Output the (X, Y) coordinate of the center of the cell containing the given text.  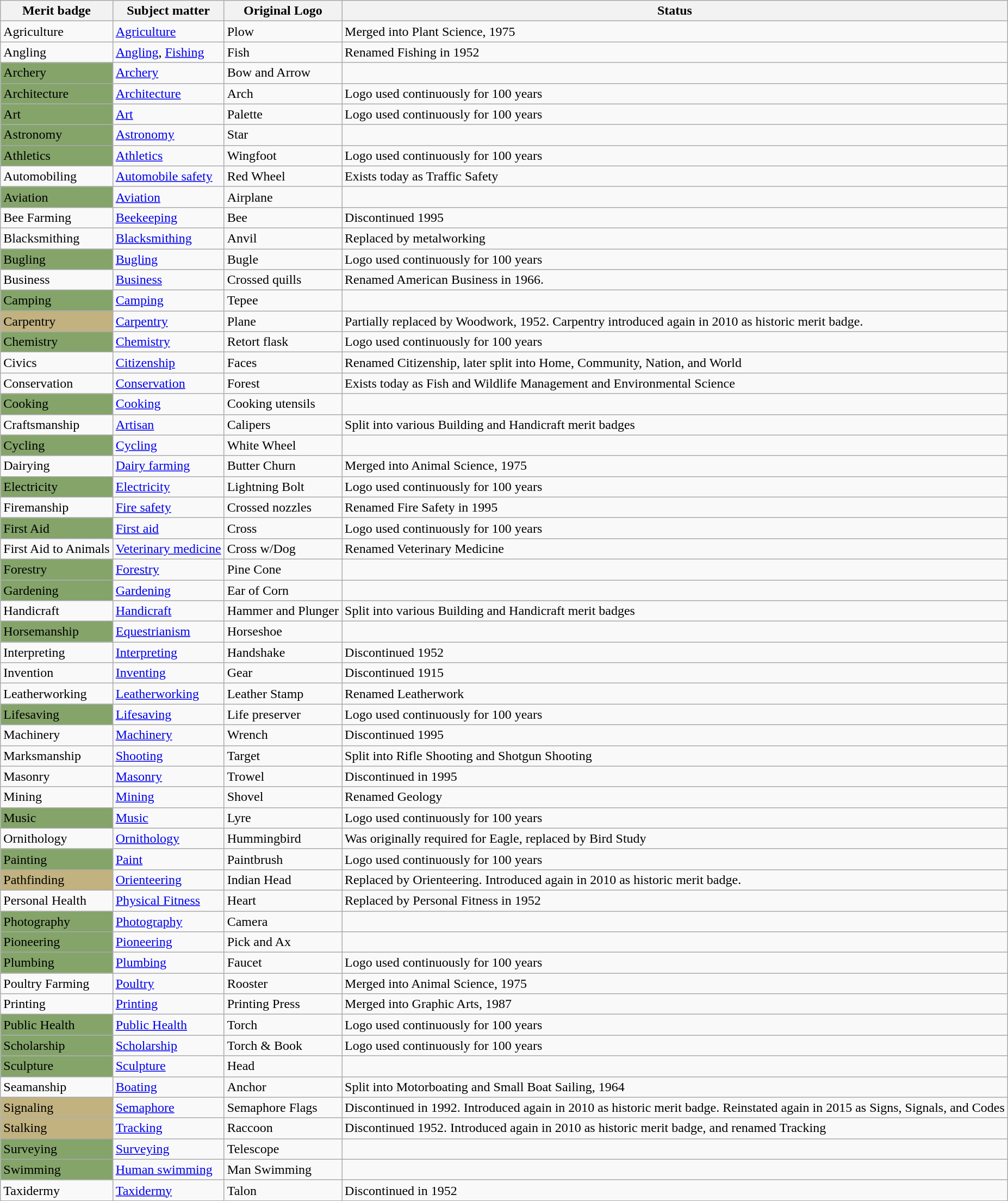
Lyre (283, 818)
Semaphore Flags (283, 1107)
Citizenship (169, 363)
Arch (283, 94)
Shooting (169, 756)
First Aid to Animals (57, 549)
Subject matter (169, 11)
Stalking (57, 1128)
Status (675, 11)
Rooster (283, 984)
Poultry (169, 984)
Torch (283, 1025)
White Wheel (283, 445)
Cross (283, 528)
Pathfinding (57, 880)
Bee (283, 217)
Renamed Fishing in 1952 (675, 52)
Replaced by metalworking (675, 238)
Renamed Veterinary Medicine (675, 549)
Hummingbird (283, 838)
Retort flask (283, 342)
Renamed Fire Safety in 1995 (675, 507)
Automobiling (57, 176)
Poultry Farming (57, 984)
Replaced by Personal Fitness in 1952 (675, 900)
Trowel (283, 776)
Paintbrush (283, 859)
Telescope (283, 1149)
Angling (57, 52)
Plow (283, 32)
Discontinued 1915 (675, 673)
Split into Motorboating and Small Boat Sailing, 1964 (675, 1087)
Discontinued in 1995 (675, 776)
Fish (283, 52)
Head (283, 1066)
Inventing (169, 673)
Bee Farming (57, 217)
Pick and Ax (283, 942)
Cooking utensils (283, 404)
Handshake (283, 652)
Dairy farming (169, 466)
Heart (283, 900)
Camera (283, 922)
Automobile safety (169, 176)
Physical Fitness (169, 900)
First Aid (57, 528)
Red Wheel (283, 176)
Merged into Plant Science, 1975 (675, 32)
Raccoon (283, 1128)
Crossed nozzles (283, 507)
Replaced by Orienteering. Introduced again in 2010 as historic merit badge. (675, 880)
Angling, Fishing (169, 52)
Indian Head (283, 880)
Printing Press (283, 1004)
Fire safety (169, 507)
Exists today as Fish and Wildlife Management and Environmental Science (675, 383)
Swimming (57, 1169)
Original Logo (283, 11)
Faces (283, 363)
Exists today as Traffic Safety (675, 176)
Paint (169, 859)
Marksmanship (57, 756)
Tracking (169, 1128)
Gear (283, 673)
First aid (169, 528)
Faucet (283, 963)
Shovel (283, 797)
Artisan (169, 425)
Talon (283, 1190)
Butter Churn (283, 466)
Discontinued in 1992. Introduced again in 2010 as historic merit badge. Reinstated again in 2015 as Signs, Signals, and Codes (675, 1107)
Discontinued 1952. Introduced again in 2010 as historic merit badge, and renamed Tracking (675, 1128)
Ear of Corn (283, 590)
Anchor (283, 1087)
Civics (57, 363)
Split into Rifle Shooting and Shotgun Shooting (675, 756)
Renamed Geology (675, 797)
Life preserver (283, 714)
Crossed quills (283, 280)
Torch & Book (283, 1046)
Leather Stamp (283, 694)
Seamanship (57, 1087)
Veterinary medicine (169, 549)
Merit badge (57, 11)
Invention (57, 673)
Palette (283, 114)
Human swimming (169, 1169)
Semaphore (169, 1107)
Renamed Citizenship, later split into Home, Community, Nation, and World (675, 363)
Renamed Leatherwork (675, 694)
Hammer and Plunger (283, 611)
Beekeeping (169, 217)
Horsemanship (57, 632)
Merged into Graphic Arts, 1987 (675, 1004)
Discontinued in 1952 (675, 1190)
Wrench (283, 735)
Star (283, 135)
Personal Health (57, 900)
Lightning Bolt (283, 487)
Dairying (57, 466)
Boating (169, 1087)
Man Swimming (283, 1169)
Discontinued 1952 (675, 652)
Firemanship (57, 507)
Airplane (283, 197)
Tepee (283, 301)
Horseshoe (283, 632)
Calipers (283, 425)
Signaling (57, 1107)
Was originally required for Eagle, replaced by Bird Study (675, 838)
Anvil (283, 238)
Pine Cone (283, 569)
Wingfoot (283, 155)
Orienteering (169, 880)
Bugle (283, 259)
Craftsmanship (57, 425)
Partially replaced by Woodwork, 1952. Carpentry introduced again in 2010 as historic merit badge. (675, 321)
Painting (57, 859)
Forest (283, 383)
Cross w/Dog (283, 549)
Target (283, 756)
Plane (283, 321)
Renamed American Business in 1966. (675, 280)
Equestrianism (169, 632)
Bow and Arrow (283, 73)
